Provide the [x, y] coordinate of the cell's center where the given text is located.  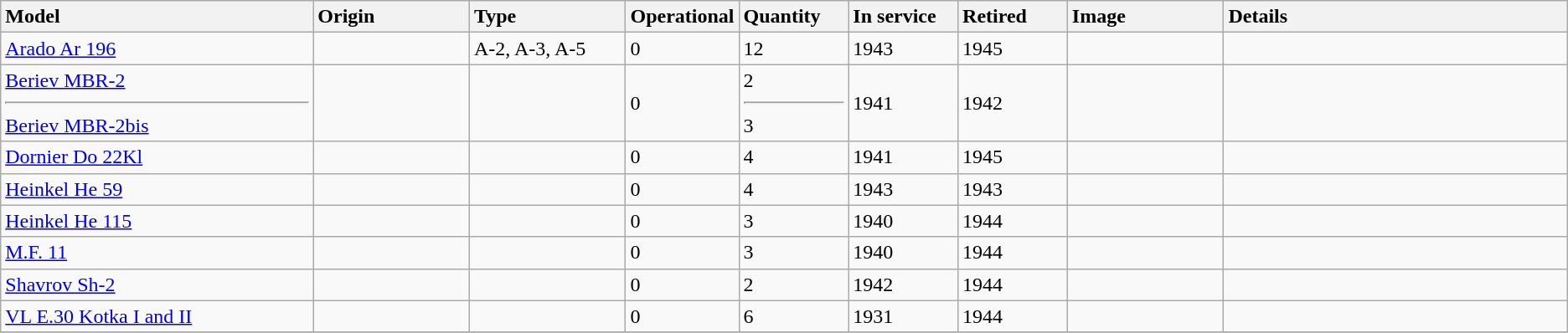
Shavrov Sh-2 [157, 284]
A-2, A-3, A-5 [548, 49]
23 [794, 103]
Heinkel He 115 [157, 221]
Type [548, 17]
Retired [1014, 17]
VL E.30 Kotka I and II [157, 316]
Heinkel He 59 [157, 189]
Arado Ar 196 [157, 49]
Beriev MBR-2Beriev MBR-2bis [157, 103]
In service [903, 17]
Quantity [794, 17]
12 [794, 49]
M.F. 11 [157, 253]
Origin [392, 17]
1931 [903, 316]
Details [1395, 17]
Dornier Do 22Kl [157, 157]
Image [1146, 17]
6 [794, 316]
Operational [682, 17]
Model [157, 17]
2 [794, 284]
